From the cell containing the given text, extract its center point as (x, y) coordinate. 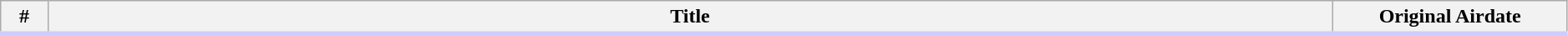
Original Airdate (1450, 17)
Title (690, 17)
# (24, 17)
